Return the [x, y] coordinate for the center point of the cell that contains the specified text.  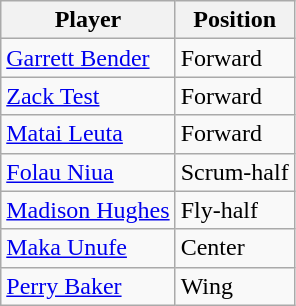
Scrum-half [234, 172]
Madison Hughes [88, 210]
Zack Test [88, 96]
Matai Leuta [88, 134]
Garrett Bender [88, 58]
Fly-half [234, 210]
Center [234, 248]
Position [234, 20]
Player [88, 20]
Maka Unufe [88, 248]
Folau Niua [88, 172]
Wing [234, 286]
Perry Baker [88, 286]
